Return the (X, Y) coordinate for the center point of the cell that contains the specified text.  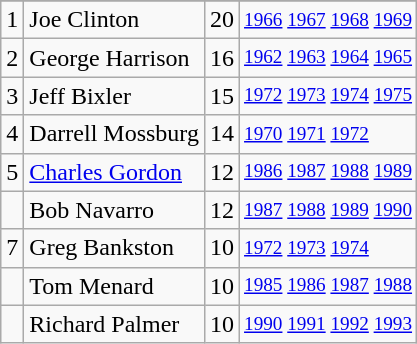
4 (12, 134)
Jeff Bixler (114, 96)
Tom Menard (114, 286)
1972 1973 1974 (328, 248)
7 (12, 248)
2 (12, 58)
15 (222, 96)
1 (12, 20)
George Harrison (114, 58)
5 (12, 172)
1970 1971 1972 (328, 134)
1985 1986 1987 1988 (328, 286)
Bob Navarro (114, 210)
1966 1967 1968 1969 (328, 20)
1987 1988 1989 1990 (328, 210)
16 (222, 58)
Charles Gordon (114, 172)
Greg Bankston (114, 248)
Darrell Mossburg (114, 134)
1990 1991 1992 1993 (328, 324)
14 (222, 134)
3 (12, 96)
1962 1963 1964 1965 (328, 58)
Richard Palmer (114, 324)
1972 1973 1974 1975 (328, 96)
20 (222, 20)
1986 1987 1988 1989 (328, 172)
Joe Clinton (114, 20)
